Scan for the cell matching the given text and deliver its (X, Y) coordinate at center. 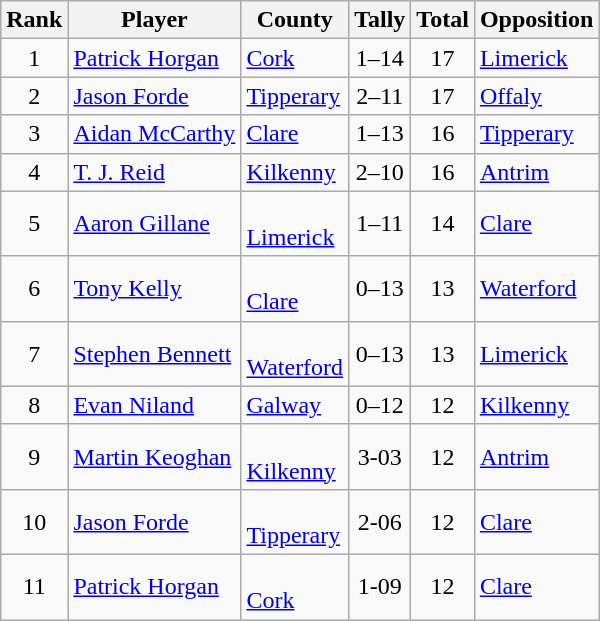
11 (34, 586)
7 (34, 354)
2–11 (380, 96)
Rank (34, 20)
Aaron Gillane (154, 224)
Offaly (536, 96)
8 (34, 405)
Tally (380, 20)
3 (34, 134)
1–13 (380, 134)
2 (34, 96)
1–14 (380, 58)
0–12 (380, 405)
1-09 (380, 586)
5 (34, 224)
County (295, 20)
Evan Niland (154, 405)
T. J. Reid (154, 172)
1–11 (380, 224)
1 (34, 58)
14 (443, 224)
Opposition (536, 20)
9 (34, 456)
10 (34, 522)
Galway (295, 405)
4 (34, 172)
Aidan McCarthy (154, 134)
6 (34, 288)
Player (154, 20)
2–10 (380, 172)
2-06 (380, 522)
Total (443, 20)
Stephen Bennett (154, 354)
Martin Keoghan (154, 456)
3-03 (380, 456)
Tony Kelly (154, 288)
